Scan for the cell matching the given text and deliver its [x, y] coordinate at center. 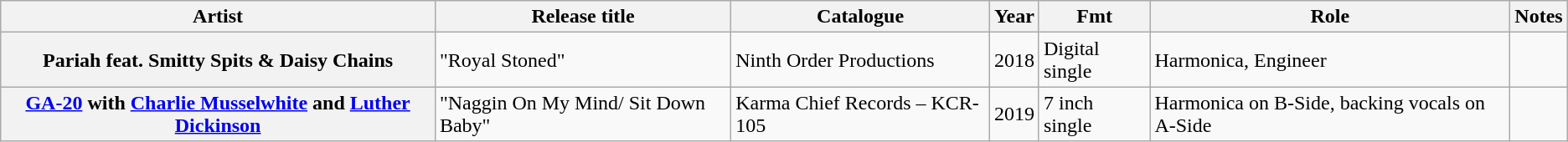
GA-20 with Charlie Musselwhite and Luther Dickinson [218, 114]
Catalogue [861, 17]
Role [1330, 17]
7 inch single [1094, 114]
2019 [1014, 114]
Ninth Order Productions [861, 60]
Artist [218, 17]
Digital single [1094, 60]
Year [1014, 17]
"Royal Stoned" [583, 60]
Release title [583, 17]
2018 [1014, 60]
Harmonica, Engineer [1330, 60]
Notes [1539, 17]
Harmonica on B-Side, backing vocals on A-Side [1330, 114]
Fmt [1094, 17]
"Naggin On My Mind/ Sit Down Baby" [583, 114]
Karma Chief Records – KCR-105 [861, 114]
Pariah feat. Smitty Spits & Daisy Chains [218, 60]
